Return [x, y] of the center of cell containing provided text 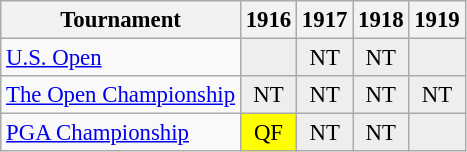
1918 [381, 20]
Tournament [121, 20]
The Open Championship [121, 95]
PGA Championship [121, 133]
1919 [437, 20]
U.S. Open [121, 58]
1917 [325, 20]
QF [268, 133]
1916 [268, 20]
